From the cell containing the given text, extract its center point as (x, y) coordinate. 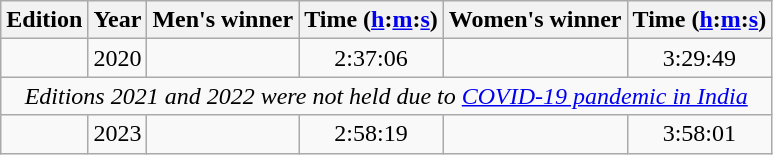
3:29:49 (700, 58)
2023 (118, 134)
Edition (44, 20)
Women's winner (535, 20)
2020 (118, 58)
2:37:06 (372, 58)
Year (118, 20)
Men's winner (223, 20)
3:58:01 (700, 134)
2:58:19 (372, 134)
Editions 2021 and 2022 were not held due to COVID-19 pandemic in India (386, 96)
